Determine the (x, y) coordinate at the center of the cell enclosing the given text.  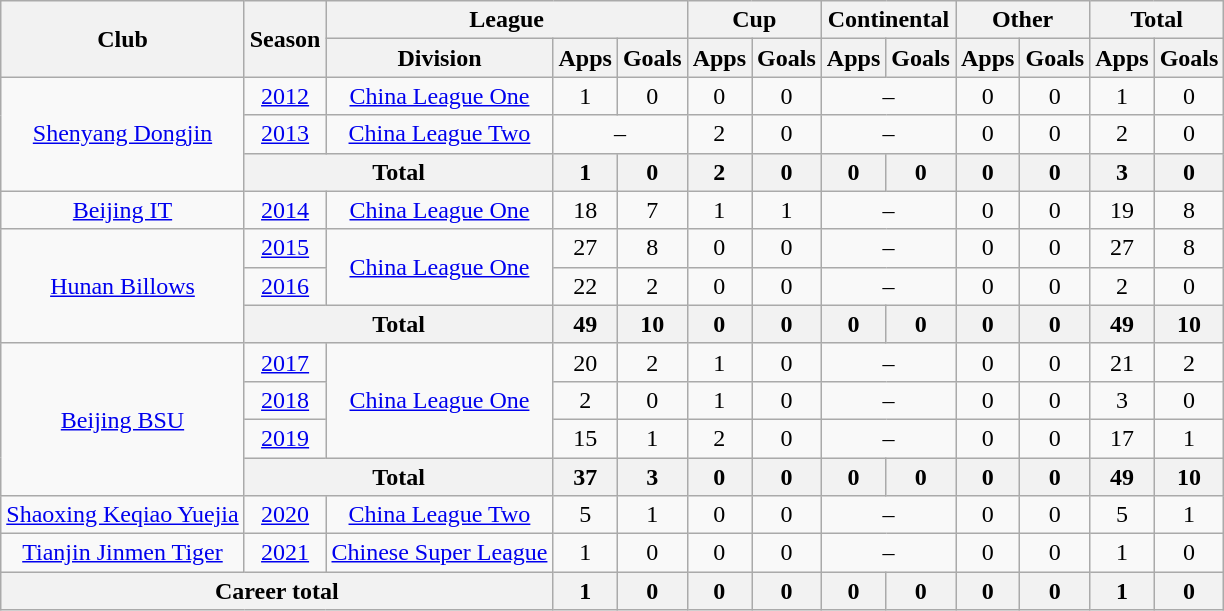
2015 (285, 248)
Division (440, 58)
Hunan Billows (122, 286)
Shenyang Dongjin (122, 134)
2018 (285, 400)
2020 (285, 515)
2013 (285, 134)
2019 (285, 438)
7 (652, 210)
2016 (285, 286)
37 (585, 477)
Beijing IT (122, 210)
21 (1122, 362)
Shaoxing Keqiao Yuejia (122, 515)
22 (585, 286)
Cup (754, 20)
League (506, 20)
19 (1122, 210)
2014 (285, 210)
Club (122, 39)
18 (585, 210)
17 (1122, 438)
Career total (277, 591)
Season (285, 39)
2021 (285, 553)
Chinese Super League (440, 553)
15 (585, 438)
Beijing BSU (122, 419)
2012 (285, 96)
2017 (285, 362)
Other (1023, 20)
20 (585, 362)
Tianjin Jinmen Tiger (122, 553)
Continental (888, 20)
